Extract the (X, Y) coordinate from the center of the cell holding the provided text.  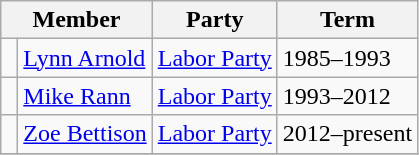
Term (347, 20)
2012–present (347, 134)
Zoe Bettison (85, 134)
1993–2012 (347, 96)
Mike Rann (85, 96)
Member (76, 20)
1985–1993 (347, 58)
Lynn Arnold (85, 58)
Party (214, 20)
